Capture the cell that displays the provided text and extract its (x, y) central coordinate. 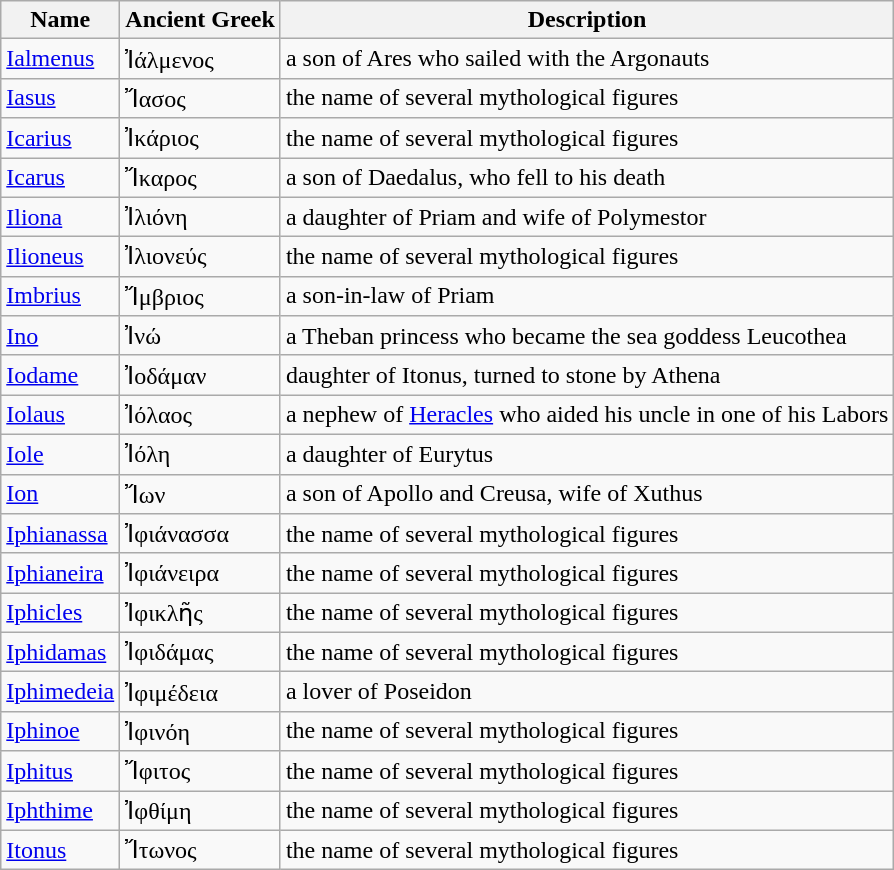
Ion (60, 494)
Itonus (60, 850)
Iphianeira (60, 573)
Ancient Greek (200, 20)
Iole (60, 454)
daughter of Itonus, turned to stone by Athena (587, 375)
Ἰοδάμαν (200, 375)
Iolaus (60, 415)
Iphthime (60, 810)
Icarus (60, 178)
Ἴκαρος (200, 178)
Ἰφιμέδεια (200, 692)
Ἰφικλῆς (200, 613)
Ἰφθίμη (200, 810)
a daughter of Eurytus (587, 454)
Icarius (60, 138)
Ἰκάριος (200, 138)
Ἰόλη (200, 454)
a son of Ares who sailed with the Argonauts (587, 59)
Iphimedeia (60, 692)
Ἴων (200, 494)
a son of Daedalus, who fell to his death (587, 178)
Iphicles (60, 613)
Iphidamas (60, 652)
a lover of Poseidon (587, 692)
Ἴασος (200, 98)
a son-in-law of Priam (587, 296)
Ialmenus (60, 59)
a Theban princess who became the sea goddess Leucothea (587, 336)
a nephew of Heracles who aided his uncle in one of his Labors (587, 415)
Ἰλιόνη (200, 217)
Iphitus (60, 771)
Ἴμβριος (200, 296)
Iliona (60, 217)
Ἰλιονεύς (200, 257)
Ἴφιτος (200, 771)
Iphianassa (60, 534)
Ἰόλαος (200, 415)
Ἰφινόη (200, 731)
Iodame (60, 375)
Ἰφιάνασσα (200, 534)
Name (60, 20)
Ἰνώ (200, 336)
Iasus (60, 98)
Ino (60, 336)
Ἰφιδάμας (200, 652)
Iphinoe (60, 731)
Ἴτωνος (200, 850)
Description (587, 20)
a daughter of Priam and wife of Polymestor (587, 217)
Ἰάλμενος (200, 59)
a son of Apollo and Creusa, wife of Xuthus (587, 494)
Ilioneus (60, 257)
Imbrius (60, 296)
Ἰφιάνειρα (200, 573)
